Return the (X, Y) coordinate for the center point of the cell that contains the specified text.  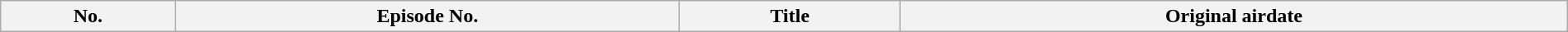
No. (88, 16)
Episode No. (427, 16)
Original airdate (1234, 16)
Title (791, 16)
